Search for the cell housing the specified text and yield its (x, y) center coordinate. 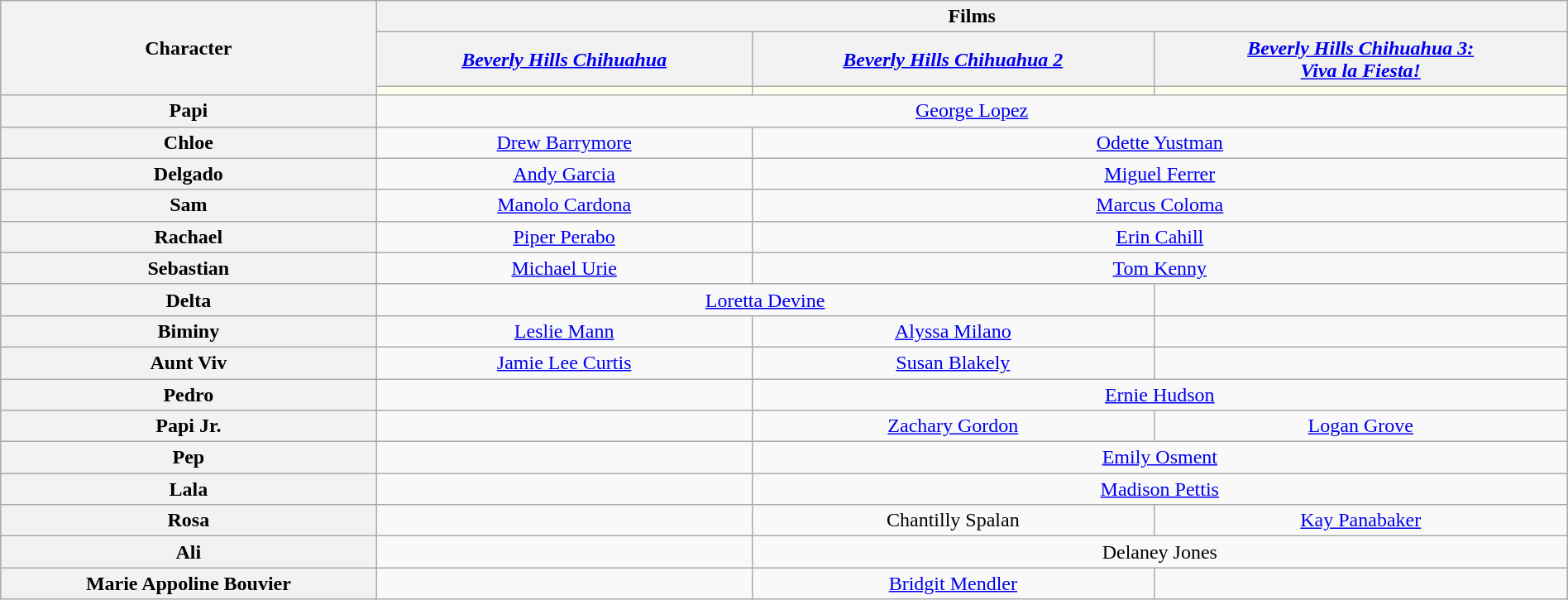
Madison Pettis (1159, 489)
Beverly Hills Chihuahua 3:Viva la Fiesta! (1360, 60)
Ernie Hudson (1159, 395)
Alyssa Milano (953, 331)
Pep (189, 458)
Michael Urie (564, 268)
Beverly Hills Chihuahua 2 (953, 60)
Leslie Mann (564, 331)
Emily Osment (1159, 458)
Sebastian (189, 268)
Pedro (189, 395)
Biminy (189, 331)
Lala (189, 489)
Susan Blakely (953, 362)
Piper Perabo (564, 237)
Marcus Coloma (1159, 205)
Manolo Cardona (564, 205)
Delta (189, 300)
Papi (189, 111)
Chloe (189, 142)
Bridgit Mendler (953, 583)
Odette Yustman (1159, 142)
Jamie Lee Curtis (564, 362)
Rachael (189, 237)
Kay Panabaker (1360, 521)
Delgado (189, 174)
Beverly Hills Chihuahua (564, 60)
Delaney Jones (1159, 552)
Erin Cahill (1159, 237)
Aunt Viv (189, 362)
Logan Grove (1360, 426)
Films (972, 17)
George Lopez (972, 111)
Tom Kenny (1159, 268)
Rosa (189, 521)
Zachary Gordon (953, 426)
Sam (189, 205)
Character (189, 48)
Marie Appoline Bouvier (189, 583)
Chantilly Spalan (953, 521)
Loretta Devine (765, 300)
Miguel Ferrer (1159, 174)
Papi Jr. (189, 426)
Ali (189, 552)
Andy Garcia (564, 174)
Drew Barrymore (564, 142)
